Capture the cell that displays the provided text and extract its [x, y] central coordinate. 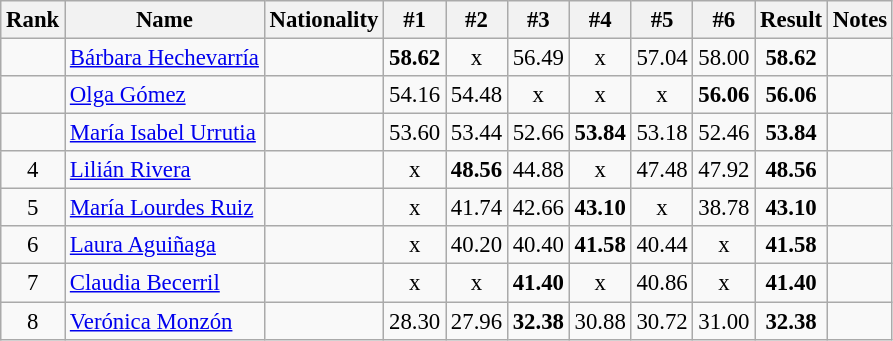
40.86 [662, 283]
53.60 [415, 133]
27.96 [477, 321]
47.92 [724, 170]
40.20 [477, 245]
40.44 [662, 245]
57.04 [662, 58]
Nationality [324, 20]
Rank [33, 20]
8 [33, 321]
54.48 [477, 95]
6 [33, 245]
5 [33, 208]
52.46 [724, 133]
30.88 [600, 321]
Lilián Rivera [165, 170]
Laura Aguiñaga [165, 245]
#3 [538, 20]
Claudia Becerril [165, 283]
#2 [477, 20]
Olga Gómez [165, 95]
30.72 [662, 321]
Name [165, 20]
52.66 [538, 133]
54.16 [415, 95]
Result [792, 20]
#1 [415, 20]
María Isabel Urrutia [165, 133]
Notes [860, 20]
#4 [600, 20]
53.44 [477, 133]
7 [33, 283]
28.30 [415, 321]
#6 [724, 20]
Bárbara Hechevarría [165, 58]
31.00 [724, 321]
47.48 [662, 170]
Verónica Monzón [165, 321]
38.78 [724, 208]
4 [33, 170]
58.00 [724, 58]
#5 [662, 20]
44.88 [538, 170]
María Lourdes Ruiz [165, 208]
53.18 [662, 133]
56.49 [538, 58]
41.74 [477, 208]
40.40 [538, 245]
42.66 [538, 208]
